Pinpoint the cell where the given text exists, returning its [X, Y] midpoint coordinate. 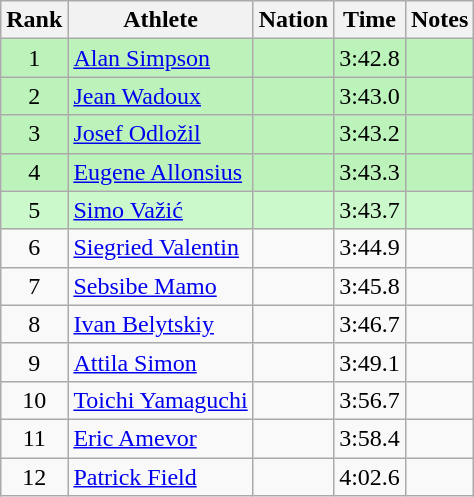
Eugene Allonsius [160, 172]
Josef Odložil [160, 134]
Toichi Yamaguchi [160, 400]
Sebsibe Mamo [160, 286]
Patrick Field [160, 477]
6 [34, 248]
3:56.7 [370, 400]
3:43.2 [370, 134]
4:02.6 [370, 477]
Simo Važić [160, 210]
Time [370, 20]
3:44.9 [370, 248]
Rank [34, 20]
7 [34, 286]
2 [34, 96]
Notes [439, 20]
8 [34, 324]
Jean Wadoux [160, 96]
9 [34, 362]
Eric Amevor [160, 438]
3:45.8 [370, 286]
3:49.1 [370, 362]
1 [34, 58]
Alan Simpson [160, 58]
Attila Simon [160, 362]
Ivan Belytskiy [160, 324]
Nation [293, 20]
12 [34, 477]
Siegried Valentin [160, 248]
10 [34, 400]
11 [34, 438]
3:43.3 [370, 172]
3:43.0 [370, 96]
4 [34, 172]
Athlete [160, 20]
3:46.7 [370, 324]
3:58.4 [370, 438]
3:42.8 [370, 58]
5 [34, 210]
3 [34, 134]
3:43.7 [370, 210]
